Scan for the cell matching the given text and deliver its [x, y] coordinate at center. 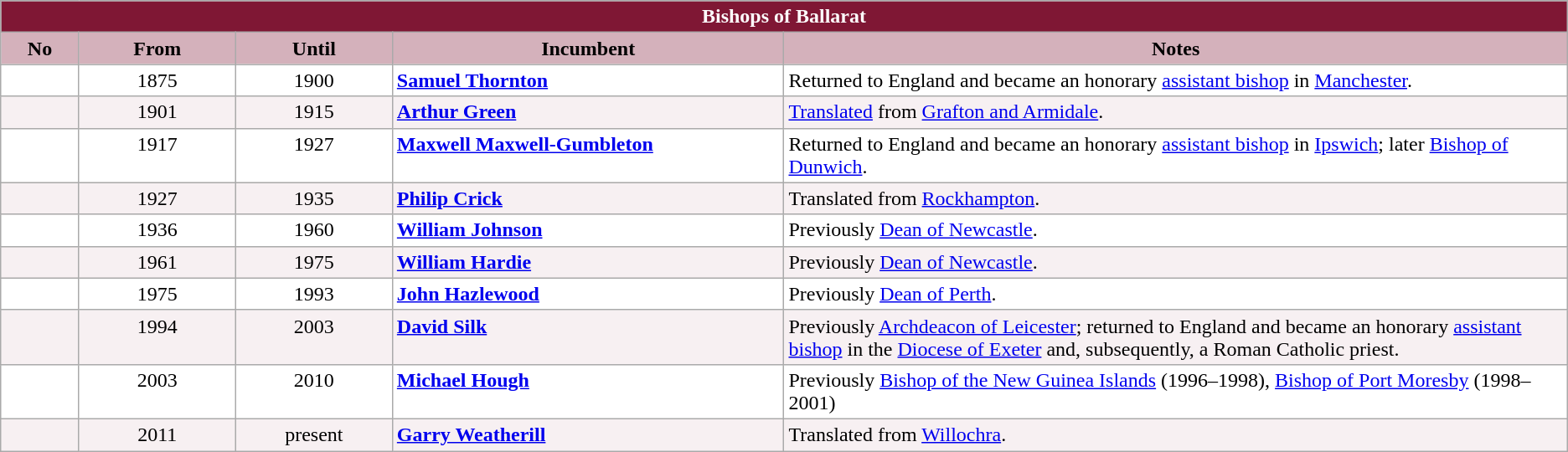
Until [313, 49]
Previously Bishop of the New Guinea Islands (1996–1998), Bishop of Port Moresby (1998–2001) [1176, 392]
Notes [1176, 49]
1915 [313, 112]
Garry Weatherill [588, 434]
1901 [157, 112]
1935 [313, 198]
1917 [157, 156]
David Silk [588, 336]
1994 [157, 336]
John Hazlewood [588, 294]
1993 [313, 294]
Arthur Green [588, 112]
No [40, 49]
Returned to England and became an honorary assistant bishop in Manchester. [1176, 80]
1875 [157, 80]
William Johnson [588, 230]
Translated from Grafton and Armidale. [1176, 112]
2010 [313, 392]
Maxwell Maxwell-Gumbleton [588, 156]
Samuel Thornton [588, 80]
Incumbent [588, 49]
1936 [157, 230]
Translated from Rockhampton. [1176, 198]
1961 [157, 262]
1960 [313, 230]
1900 [313, 80]
William Hardie [588, 262]
Previously Dean of Perth. [1176, 294]
Returned to England and became an honorary assistant bishop in Ipswich; later Bishop of Dunwich. [1176, 156]
Translated from Willochra. [1176, 434]
Philip Crick [588, 198]
Bishops of Ballarat [784, 17]
Michael Hough [588, 392]
present [313, 434]
2011 [157, 434]
From [157, 49]
